Extract the [X, Y] coordinate from the center of the cell holding the provided text.  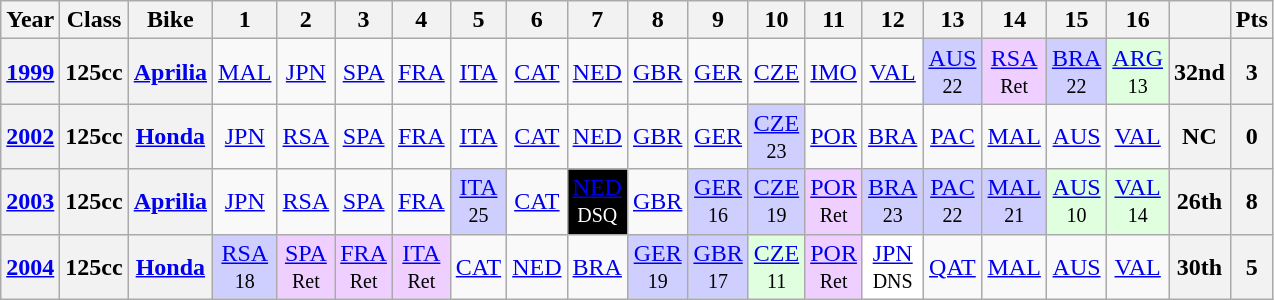
13 [952, 20]
16 [1138, 20]
RSA18 [245, 266]
CZE11 [776, 266]
MAL21 [1014, 202]
AUS22 [952, 72]
Class [94, 20]
IMO [834, 72]
32nd [1200, 72]
BRA23 [892, 202]
RSARet [1014, 72]
0 [1252, 136]
SPARet [306, 266]
2 [306, 20]
CZE [776, 72]
AUS10 [1076, 202]
Bike [170, 20]
6 [537, 20]
2004 [30, 266]
15 [1076, 20]
PAC22 [952, 202]
9 [718, 20]
2003 [30, 202]
26th [1200, 202]
1 [245, 20]
QAT [952, 266]
12 [892, 20]
CZE23 [776, 136]
JPNDNS [892, 266]
NC [1200, 136]
GBR17 [718, 266]
2002 [30, 136]
Pts [1252, 20]
VAL14 [1138, 202]
CZE19 [776, 202]
10 [776, 20]
1999 [30, 72]
4 [421, 20]
GER16 [718, 202]
POR [834, 136]
NEDDSQ [597, 202]
ARG13 [1138, 72]
PAC [952, 136]
ITARet [421, 266]
30th [1200, 266]
BRA22 [1076, 72]
ITA25 [478, 202]
Year [30, 20]
14 [1014, 20]
11 [834, 20]
7 [597, 20]
FRARet [364, 266]
GER19 [657, 266]
